Provide the (x, y) coordinate of the cell's center where the given text is located.  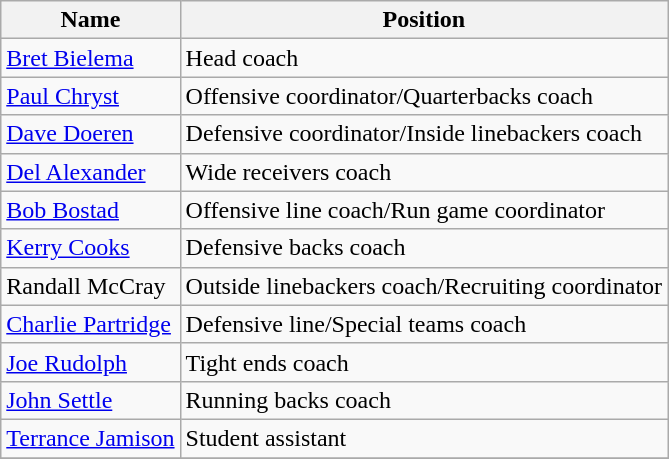
Del Alexander (90, 172)
Paul Chryst (90, 96)
John Settle (90, 400)
Head coach (424, 58)
Charlie Partridge (90, 324)
Running backs coach (424, 400)
Defensive coordinator/Inside linebackers coach (424, 134)
Offensive line coach/Run game coordinator (424, 210)
Outside linebackers coach/Recruiting coordinator (424, 286)
Defensive backs coach (424, 248)
Offensive coordinator/Quarterbacks coach (424, 96)
Defensive line/Special teams coach (424, 324)
Bret Bielema (90, 58)
Wide receivers coach (424, 172)
Joe Rudolph (90, 362)
Name (90, 20)
Kerry Cooks (90, 248)
Position (424, 20)
Dave Doeren (90, 134)
Randall McCray (90, 286)
Student assistant (424, 438)
Tight ends coach (424, 362)
Terrance Jamison (90, 438)
Bob Bostad (90, 210)
